From the cell containing the given text, extract its center point as [x, y] coordinate. 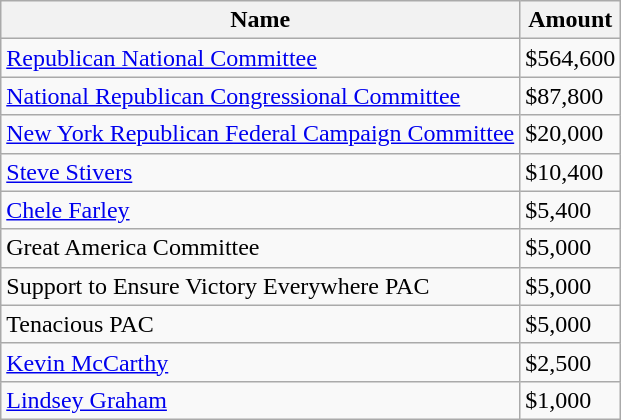
Lindsey Graham [260, 400]
Kevin McCarthy [260, 362]
$20,000 [570, 134]
Steve Stivers [260, 172]
Chele Farley [260, 210]
Republican National Committee [260, 58]
$564,600 [570, 58]
$1,000 [570, 400]
National Republican Congressional Committee [260, 96]
$87,800 [570, 96]
$5,400 [570, 210]
Amount [570, 20]
$10,400 [570, 172]
$2,500 [570, 362]
New York Republican Federal Campaign Committee [260, 134]
Name [260, 20]
Tenacious PAC [260, 324]
Support to Ensure Victory Everywhere PAC [260, 286]
Great America Committee [260, 248]
